Determine the (x, y) coordinate at the center of the cell enclosing the given text.  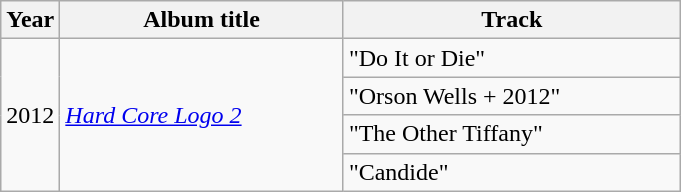
"The Other Tiffany" (512, 134)
Track (512, 20)
"Candide" (512, 172)
Hard Core Logo 2 (202, 115)
2012 (30, 115)
Album title (202, 20)
"Do It or Die" (512, 58)
"Orson Wells + 2012" (512, 96)
Year (30, 20)
